Extract the (X, Y) coordinate from the center of the cell holding the provided text.  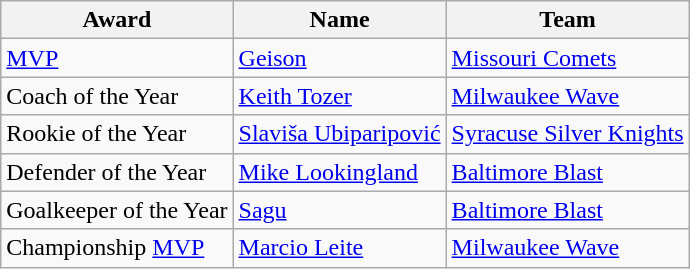
Name (340, 20)
Goalkeeper of the Year (117, 210)
Syracuse Silver Knights (568, 134)
Team (568, 20)
Award (117, 20)
Mike Lookingland (340, 172)
Missouri Comets (568, 58)
Keith Tozer (340, 96)
Coach of the Year (117, 96)
MVP (117, 58)
Geison (340, 58)
Slaviša Ubiparipović (340, 134)
Championship MVP (117, 248)
Rookie of the Year (117, 134)
Sagu (340, 210)
Marcio Leite (340, 248)
Defender of the Year (117, 172)
